Scan for the cell matching the given text and deliver its (x, y) coordinate at center. 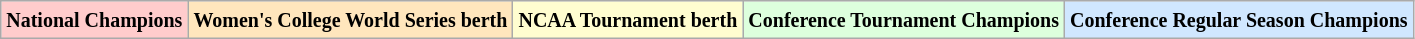
Women's College World Series berth (350, 20)
NCAA Tournament berth (628, 20)
Conference Tournament Champions (904, 20)
National Champions (94, 20)
Conference Regular Season Champions (1240, 20)
